Return the (X, Y) coordinate for the center point of the cell that contains the specified text.  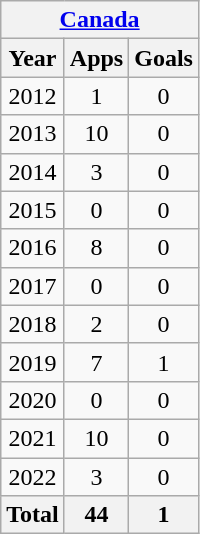
Year (33, 58)
2022 (33, 477)
2014 (33, 172)
2019 (33, 362)
7 (96, 362)
2016 (33, 248)
Total (33, 515)
2018 (33, 324)
Apps (96, 58)
2021 (33, 438)
2012 (33, 96)
8 (96, 248)
2017 (33, 286)
2020 (33, 400)
Goals (164, 58)
Canada (100, 20)
44 (96, 515)
2015 (33, 210)
2013 (33, 134)
2 (96, 324)
